Identify which cell holds the provided text, then report its [x, y] central coordinate. 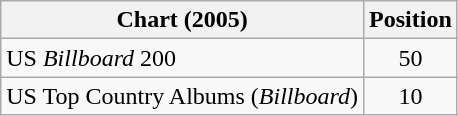
US Top Country Albums (Billboard) [182, 96]
Chart (2005) [182, 20]
Position [411, 20]
US Billboard 200 [182, 58]
10 [411, 96]
50 [411, 58]
